Output the [x, y] coordinate of the center of the cell containing the given text.  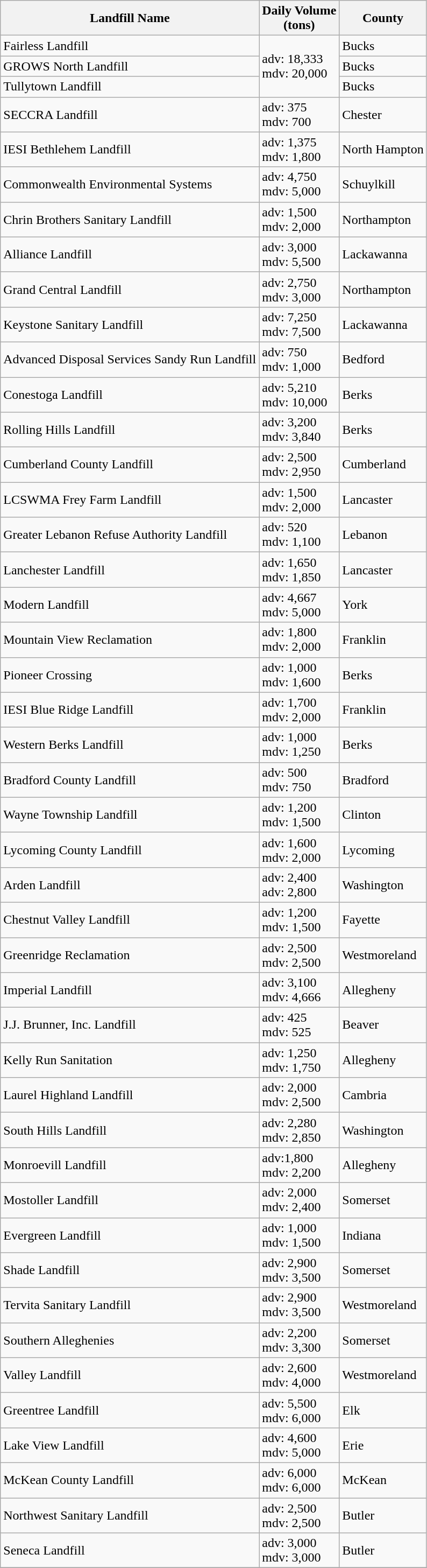
Bradford County Landfill [130, 779]
County [383, 18]
Evergreen Landfill [130, 1235]
adv: 425mdv: 525 [299, 1025]
Chester [383, 114]
Bedford [383, 360]
Monroevill Landfill [130, 1165]
adv: 1,650mdv: 1,850 [299, 569]
adv: 2,000mdv: 2,500 [299, 1095]
adv: 2,500mdv: 2,950 [299, 465]
Indiana [383, 1235]
Mostoller Landfill [130, 1200]
adv: 2,200mdv: 3,300 [299, 1340]
Greentree Landfill [130, 1410]
Elk [383, 1410]
Cambria [383, 1095]
Conestoga Landfill [130, 394]
adv: 3,000mdv: 3,000 [299, 1550]
IESI Bethlehem Landfill [130, 150]
GROWS North Landfill [130, 66]
adv: 4,667mdv: 5,000 [299, 605]
Western Berks Landfill [130, 745]
adv: 2,000mdv: 2,400 [299, 1200]
Modern Landfill [130, 605]
Tervita Sanitary Landfill [130, 1305]
adv: 375mdv: 700 [299, 114]
adv: 7,250mdv: 7,500 [299, 324]
McKean County Landfill [130, 1480]
Lycoming [383, 849]
adv: 5,500mdv: 6,000 [299, 1410]
adv: 2,600mdv: 4,000 [299, 1375]
Pioneer Crossing [130, 675]
adv: 3,000mdv: 5,500 [299, 254]
adv: 520mdv: 1,100 [299, 535]
adv: 3,100mdv: 4,666 [299, 990]
Shade Landfill [130, 1270]
Laurel Highland Landfill [130, 1095]
SECCRA Landfill [130, 114]
Wayne Township Landfill [130, 815]
Cumberland County Landfill [130, 465]
adv: 5,210mdv: 10,000 [299, 394]
Fayette [383, 919]
adv:1,800mdv: 2,200 [299, 1165]
adv: 4,600mdv: 5,000 [299, 1445]
York [383, 605]
IESI Blue Ridge Landfill [130, 709]
adv: 4,750mdv: 5,000 [299, 184]
McKean [383, 1480]
adv: 1,700mdv: 2,000 [299, 709]
Greenridge Reclamation [130, 955]
Alliance Landfill [130, 254]
adv: 1,000mdv: 1,500 [299, 1235]
Valley Landfill [130, 1375]
adv: 1,250mdv: 1,750 [299, 1060]
adv: 750mdv: 1,000 [299, 360]
Lycoming County Landfill [130, 849]
Northwest Sanitary Landfill [130, 1515]
Schuylkill [383, 184]
Imperial Landfill [130, 990]
adv: 1,000mdv: 1,250 [299, 745]
Bradford [383, 779]
Lake View Landfill [130, 1445]
Erie [383, 1445]
Tullytown Landfill [130, 87]
Lanchester Landfill [130, 569]
adv: 1,375mdv: 1,800 [299, 150]
Chestnut Valley Landfill [130, 919]
adv: 1,000mdv: 1,600 [299, 675]
Fairless Landfill [130, 46]
adv: 3,200mdv: 3,840 [299, 430]
Arden Landfill [130, 885]
adv: 1,600mdv: 2,000 [299, 849]
Advanced Disposal Services Sandy Run Landfill [130, 360]
Chrin Brothers Sanitary Landfill [130, 220]
Kelly Run Sanitation [130, 1060]
Grand Central Landfill [130, 290]
Southern Alleghenies [130, 1340]
adv: 2,750mdv: 3,000 [299, 290]
Rolling Hills Landfill [130, 430]
adv: 1,800mdv: 2,000 [299, 639]
adv: 2,400adv: 2,800 [299, 885]
South Hills Landfill [130, 1130]
J.J. Brunner, Inc. Landfill [130, 1025]
Clinton [383, 815]
LCSWMA Frey Farm Landfill [130, 500]
Commonwealth Environmental Systems [130, 184]
Mountain View Reclamation [130, 639]
adv: 500mdv: 750 [299, 779]
North Hampton [383, 150]
adv: 6,000mdv: 6,000 [299, 1480]
Cumberland [383, 465]
Keystone Sanitary Landfill [130, 324]
Beaver [383, 1025]
adv: 2,280mdv: 2,850 [299, 1130]
adv: 18,333mdv: 20,000 [299, 66]
Landfill Name [130, 18]
Greater Lebanon Refuse Authority Landfill [130, 535]
Seneca Landfill [130, 1550]
Lebanon [383, 535]
Daily Volume(tons) [299, 18]
